Return [X, Y] of the center of cell containing provided text 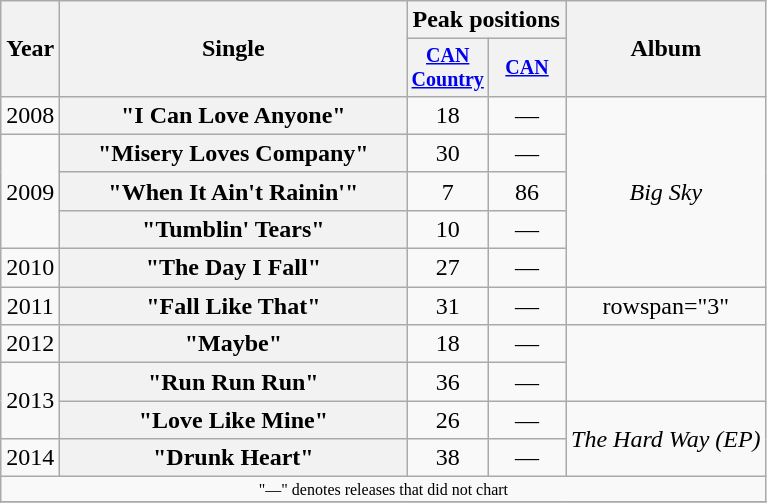
38 [448, 458]
10 [448, 229]
"Drunk Heart" [234, 458]
The Hard Way (EP) [666, 439]
Year [30, 49]
86 [528, 191]
Big Sky [666, 191]
CAN [528, 68]
30 [448, 153]
7 [448, 191]
Peak positions [486, 20]
"Love Like Mine" [234, 420]
2012 [30, 344]
rowspan="3" [666, 306]
31 [448, 306]
"Maybe" [234, 344]
Single [234, 49]
"When It Ain't Rainin'" [234, 191]
36 [448, 382]
26 [448, 420]
"—" denotes releases that did not chart [384, 489]
"Run Run Run" [234, 382]
Album [666, 49]
"Fall Like That" [234, 306]
2014 [30, 458]
27 [448, 268]
2010 [30, 268]
2008 [30, 115]
CAN Country [448, 68]
2013 [30, 401]
2009 [30, 191]
"Misery Loves Company" [234, 153]
"The Day I Fall" [234, 268]
"I Can Love Anyone" [234, 115]
"Tumblin' Tears" [234, 229]
2011 [30, 306]
